Detect which cell encompasses the target text, then output its (x, y) center coordinate. 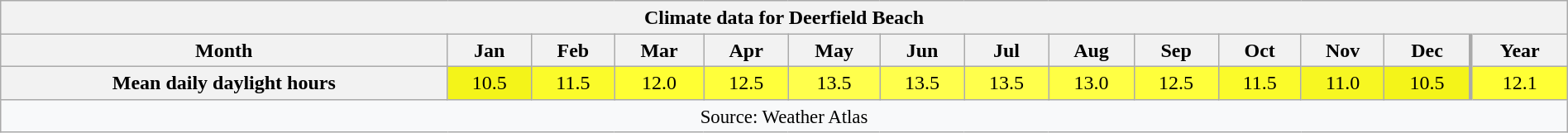
12.0 (659, 83)
11.0 (1343, 83)
Jun (922, 50)
Apr (746, 50)
Oct (1260, 50)
13.0 (1092, 83)
Year (1519, 50)
Jan (490, 50)
12.1 (1519, 83)
Jul (1006, 50)
Aug (1092, 50)
Mean daily daylight hours (224, 83)
May (834, 50)
Month (224, 50)
Dec (1427, 50)
Climate data for Deerfield Beach (784, 17)
Feb (573, 50)
Mar (659, 50)
Sep (1176, 50)
Source: Weather Atlas (784, 116)
Nov (1343, 50)
